Identify which cell holds the provided text, then report its (X, Y) central coordinate. 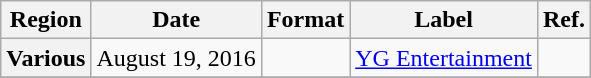
August 19, 2016 (176, 58)
Region (46, 20)
Various (46, 58)
YG Entertainment (444, 58)
Date (176, 20)
Format (305, 20)
Ref. (564, 20)
Label (444, 20)
